Locate the cell with the specified text and output its [X, Y] center coordinate. 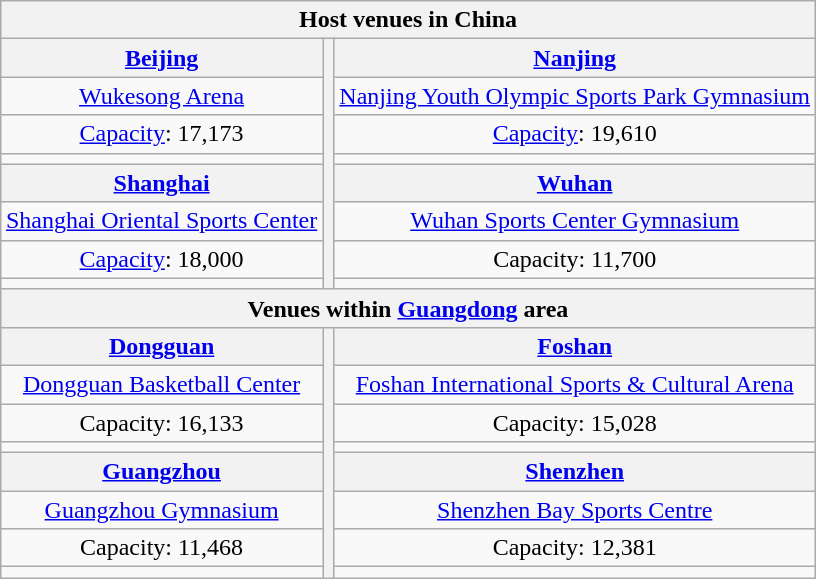
Shanghai [161, 183]
Guangzhou [161, 472]
Capacity: 11,700 [575, 259]
Capacity: 18,000 [161, 259]
Foshan [575, 346]
Shenzhen [575, 472]
Capacity: 19,610 [575, 134]
Capacity: 16,133 [161, 423]
Nanjing [575, 58]
Wuhan [575, 183]
Guangzhou Gymnasium [161, 510]
Nanjing Youth Olympic Sports Park Gymnasium [575, 96]
Capacity: 17,173 [161, 134]
Dongguan [161, 346]
Beijing [161, 58]
Foshan International Sports & Cultural Arena [575, 384]
Shenzhen Bay Sports Centre [575, 510]
Venues within Guangdong area [408, 308]
Wuhan Sports Center Gymnasium [575, 221]
Host venues in China [408, 20]
Wukesong Arena [161, 96]
Dongguan Basketball Center [161, 384]
Capacity: 11,468 [161, 548]
Shanghai Oriental Sports Center [161, 221]
Capacity: 15,028 [575, 423]
Capacity: 12,381 [575, 548]
